Search for the cell housing the specified text and yield its (X, Y) center coordinate. 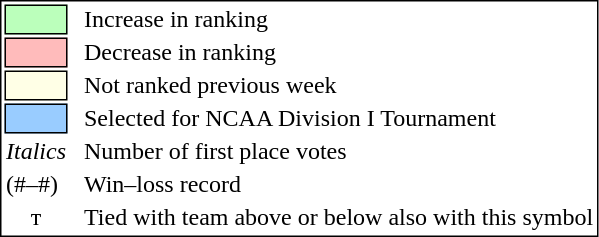
Selected for NCAA Division I Tournament (338, 119)
Number of first place votes (338, 151)
Decrease in ranking (338, 53)
Not ranked previous week (338, 85)
Tied with team above or below also with this symbol (338, 217)
Win–loss record (338, 185)
т (36, 217)
Italics (36, 151)
(#–#) (36, 185)
Increase in ranking (338, 19)
